Return the (x, y) coordinate for the center point of the cell that contains the specified text.  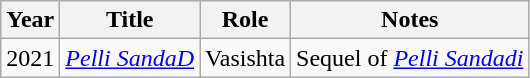
Sequel of Pelli Sandadi (410, 58)
Title (130, 20)
Year (30, 20)
2021 (30, 58)
Role (246, 20)
Vasishta (246, 58)
Notes (410, 20)
Pelli SandaD (130, 58)
